Locate the cell with the specified text and output its [X, Y] center coordinate. 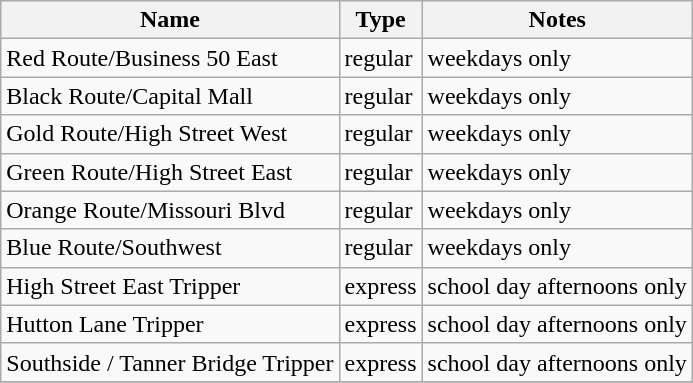
High Street East Tripper [170, 286]
Red Route/Business 50 East [170, 58]
Type [380, 20]
Gold Route/High Street West [170, 134]
Green Route/High Street East [170, 172]
Name [170, 20]
Hutton Lane Tripper [170, 324]
Notes [557, 20]
Southside / Tanner Bridge Tripper [170, 362]
Black Route/Capital Mall [170, 96]
Orange Route/Missouri Blvd [170, 210]
Blue Route/Southwest [170, 248]
